Locate the cell with the specified text and output its [x, y] center coordinate. 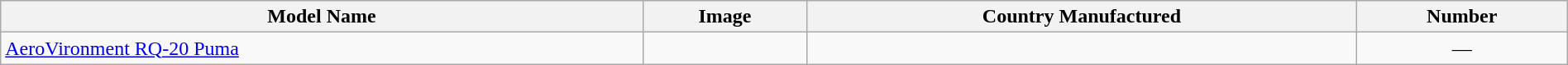
Image [724, 17]
AeroVironment RQ-20 Puma [322, 48]
— [1462, 48]
Country Manufactured [1082, 17]
Number [1462, 17]
Model Name [322, 17]
